Return (x, y) of the center of cell containing provided text 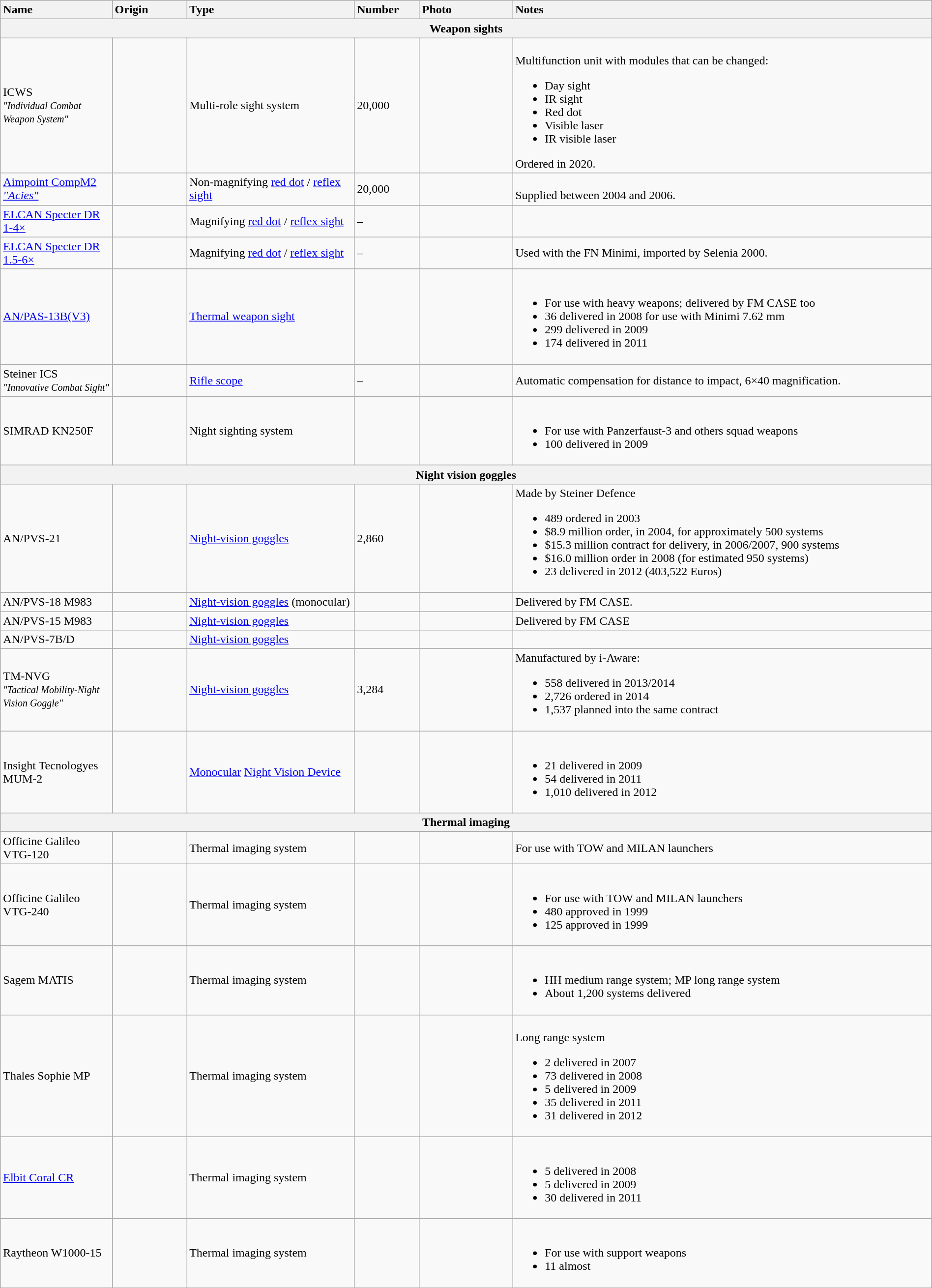
Officine Galileo VTG-240 (56, 905)
For use with Panzerfaust-3 and others squad weapons100 delivered in 2009 (723, 431)
TM-NVG"Tactical Mobility-Night Vision Goggle" (56, 690)
Multifunction unit with modules that can be changed:Day sightIR sightRed dotVisible laserIR visible laserOrdered in 2020. (723, 105)
AN/PAS-13B(V3) (56, 317)
Manufactured by i-Aware:558 delivered in 2013/20142,726 ordered in 20141,537 planned into the same contract (723, 690)
Insight Tecnologyes MUM-2 (56, 772)
3,284 (387, 690)
Night vision goggles (466, 474)
AN/PVS-18 M983 (56, 602)
Automatic compensation for distance to impact, 6×40 magnification. (723, 381)
Thales Sophie MP (56, 1076)
For use with heavy weapons; delivered by FM CASE too36 delivered in 2008 for use with Minimi 7.62 mm299 delivered in 2009174 delivered in 2011 (723, 317)
For use with TOW and MILAN launchers480 approved in 1999125 approved in 1999 (723, 905)
Multi-role sight system (270, 105)
Non-magnifying red dot / reflex sight (270, 189)
AN/PVS-7B/D (56, 640)
Type (270, 10)
Name (56, 10)
Sagem MATIS (56, 980)
HH medium range system; MP long range systemAbout 1,200 systems delivered (723, 980)
ELCAN Specter DR 1.5-6× (56, 253)
Supplied between 2004 and 2006. (723, 189)
Number (387, 10)
Long range system2 delivered in 200773 delivered in 20085 delivered in 200935 delivered in 201131 delivered in 2012 (723, 1076)
Delivered by FM CASE. (723, 602)
For use with support weapons11 almost (723, 1253)
Aimpoint CompM2 "Acies" (56, 189)
2,860 (387, 538)
For use with TOW and MILAN launchers (723, 848)
Weapon sights (466, 29)
Notes (723, 10)
AN/PVS-15 M983 (56, 621)
Night sighting system (270, 431)
21 delivered in 200954 delivered in 20111,010 delivered in 2012 (723, 772)
ICWS"Individual Combat Weapon System" (56, 105)
Night-vision goggles (monocular) (270, 602)
Monocular Night Vision Device (270, 772)
ELCAN Specter DR 1-4× (56, 221)
5 delivered in 20085 delivered in 200930 delivered in 2011 (723, 1178)
Thermal imaging (466, 822)
Officine Galileo VTG-120 (56, 848)
Thermal weapon sight (270, 317)
Steiner ICS"Innovative Combat Sight" (56, 381)
Origin (149, 10)
Delivered by FM CASE (723, 621)
AN/PVS-21 (56, 538)
Raytheon W1000-15 (56, 1253)
Photo (466, 10)
Rifle scope (270, 381)
Used with the FN Minimi, imported by Selenia 2000. (723, 253)
SIMRAD KN250F (56, 431)
Elbit Coral CR (56, 1178)
